Find where the given text appears and provide that cell's center as [X, Y] coordinate. 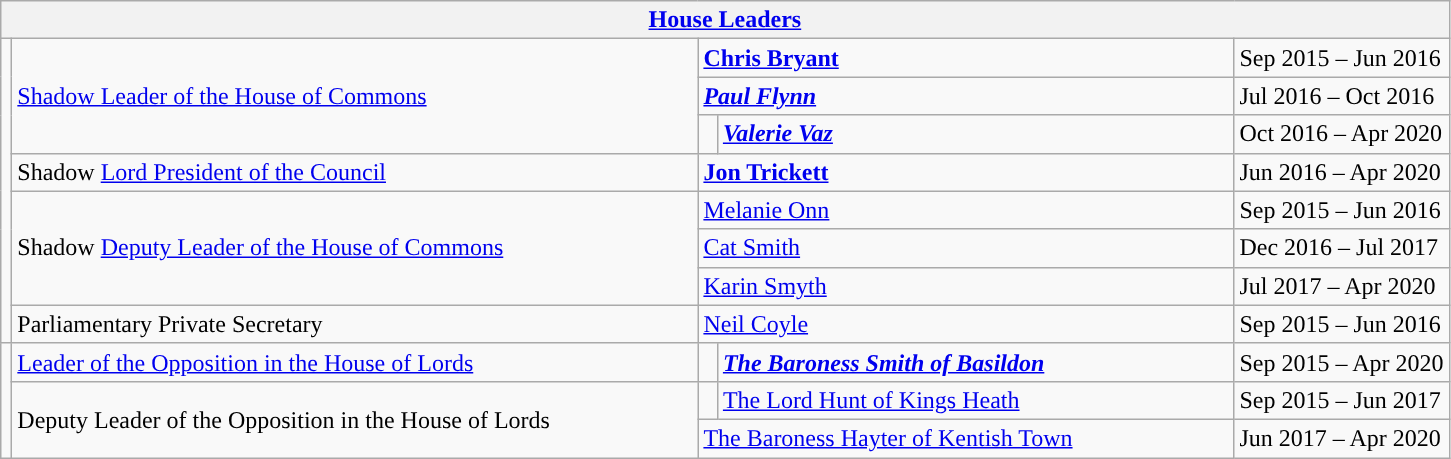
Parliamentary Private Secretary [355, 324]
Shadow Lord President of the Council [355, 172]
Karin Smyth [966, 286]
Jun 2016 – Apr 2020 [1342, 172]
Sep 2015 – Jun 2017 [1342, 400]
The Baroness Smith of Basildon [976, 362]
Shadow Deputy Leader of the House of Commons [355, 248]
Jul 2017 – Apr 2020 [1342, 286]
Melanie Onn [966, 210]
Jon Trickett [966, 172]
Jul 2016 – Oct 2016 [1342, 96]
Oct 2016 – Apr 2020 [1342, 134]
Dec 2016 – Jul 2017 [1342, 248]
The Baroness Hayter of Kentish Town [966, 438]
Valerie Vaz [976, 134]
The Lord Hunt of Kings Heath [976, 400]
Neil Coyle [966, 324]
Chris Bryant [966, 58]
Paul Flynn [966, 96]
Leader of the Opposition in the House of Lords [355, 362]
Deputy Leader of the Opposition in the House of Lords [355, 419]
Sep 2015 – Apr 2020 [1342, 362]
Jun 2017 – Apr 2020 [1342, 438]
Shadow Leader of the House of Commons [355, 96]
Cat Smith [966, 248]
House Leaders [725, 20]
